Return the [x, y] coordinate for the center point of the cell that contains the specified text.  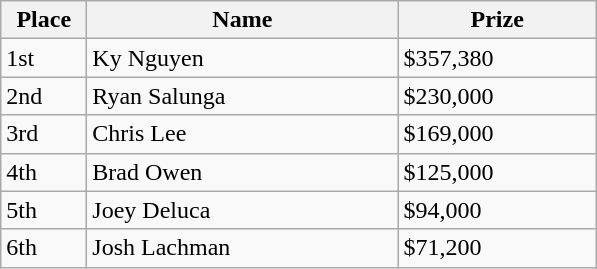
Chris Lee [242, 134]
Name [242, 20]
$230,000 [498, 96]
6th [44, 248]
$169,000 [498, 134]
Place [44, 20]
5th [44, 210]
$357,380 [498, 58]
2nd [44, 96]
Brad Owen [242, 172]
Josh Lachman [242, 248]
$71,200 [498, 248]
4th [44, 172]
1st [44, 58]
Prize [498, 20]
Ky Nguyen [242, 58]
Ryan Salunga [242, 96]
Joey Deluca [242, 210]
3rd [44, 134]
$94,000 [498, 210]
$125,000 [498, 172]
